Determine the [x, y] coordinate at the center of the cell enclosing the given text.  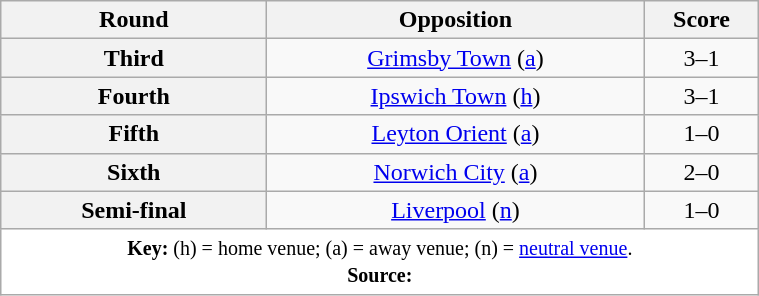
Score [702, 20]
Leyton Orient (a) [455, 134]
Fifth [134, 134]
Liverpool (n) [455, 210]
Third [134, 58]
Key: (h) = home venue; (a) = away venue; (n) = neutral venue.Source: [380, 262]
Ipswich Town (h) [455, 96]
Sixth [134, 172]
Semi-final [134, 210]
2–0 [702, 172]
Opposition [455, 20]
Grimsby Town (a) [455, 58]
Norwich City (a) [455, 172]
Fourth [134, 96]
Round [134, 20]
